Locate the cell with the specified text and output its (X, Y) center coordinate. 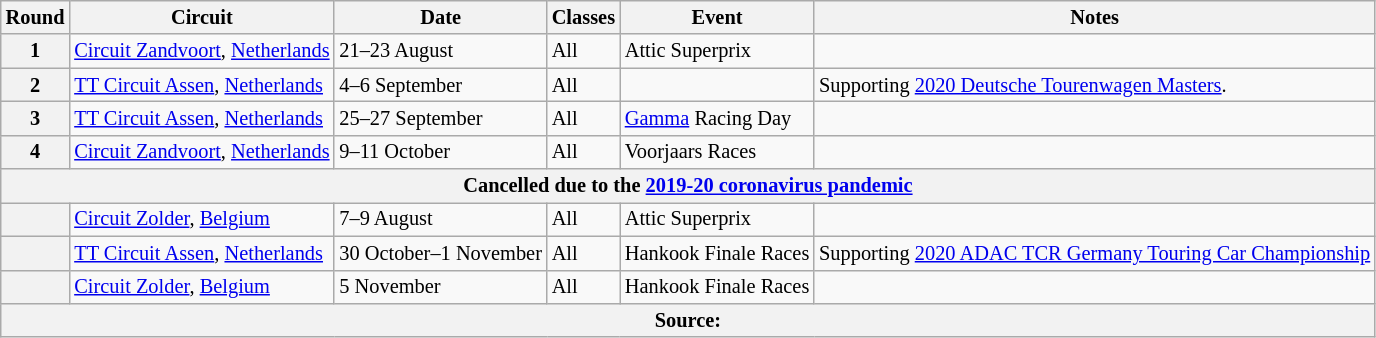
Classes (584, 17)
Date (440, 17)
Supporting 2020 Deutsche Tourenwagen Masters. (1094, 85)
Event (717, 17)
9–11 October (440, 152)
Gamma Racing Day (717, 118)
25–27 September (440, 118)
Notes (1094, 17)
21–23 August (440, 51)
2 (36, 85)
Source: (688, 320)
30 October–1 November (440, 253)
3 (36, 118)
7–9 August (440, 219)
5 November (440, 287)
Round (36, 17)
4 (36, 152)
Supporting 2020 ADAC TCR Germany Touring Car Championship (1094, 253)
Cancelled due to the 2019-20 coronavirus pandemic (688, 186)
Circuit (202, 17)
4–6 September (440, 85)
Voorjaars Races (717, 152)
1 (36, 51)
